Find where the given text appears and provide that cell's center as [x, y] coordinate. 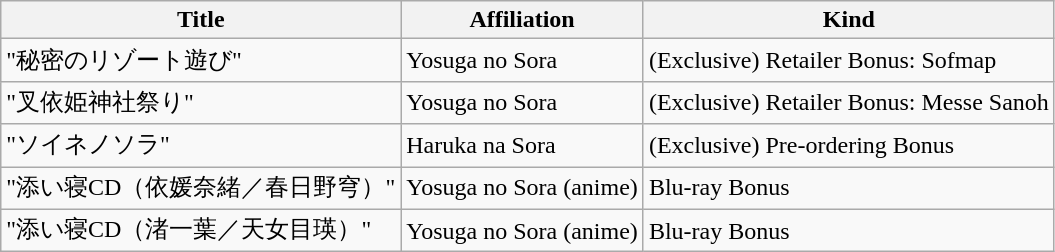
Affiliation [522, 20]
Haruka na Sora [522, 146]
"秘密のリゾート遊び" [201, 60]
Kind [848, 20]
"ソイネノソラ" [201, 146]
(Exclusive) Retailer Bonus: Messe Sanoh [848, 102]
"添い寝CD（渚一葉／天女目瑛）" [201, 230]
(Exclusive) Pre-ordering Bonus [848, 146]
Title [201, 20]
(Exclusive) Retailer Bonus: Sofmap [848, 60]
"添い寝CD（依媛奈緒／春日野穹）" [201, 188]
"叉依姫神社祭り" [201, 102]
